Determine the (x, y) coordinate at the center of the cell enclosing the given text.  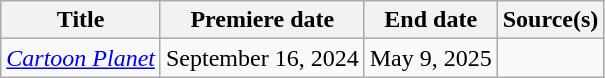
Cartoon Planet (81, 58)
May 9, 2025 (430, 58)
End date (430, 20)
Title (81, 20)
September 16, 2024 (262, 58)
Premiere date (262, 20)
Source(s) (550, 20)
